Identify which cell holds the provided text, then report its [X, Y] central coordinate. 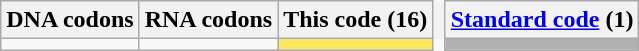
RNA codons [208, 20]
This code (16) [356, 20]
Standard code (1) [542, 20]
DNA codons [70, 20]
